Detect which cell encompasses the target text, then output its (x, y) center coordinate. 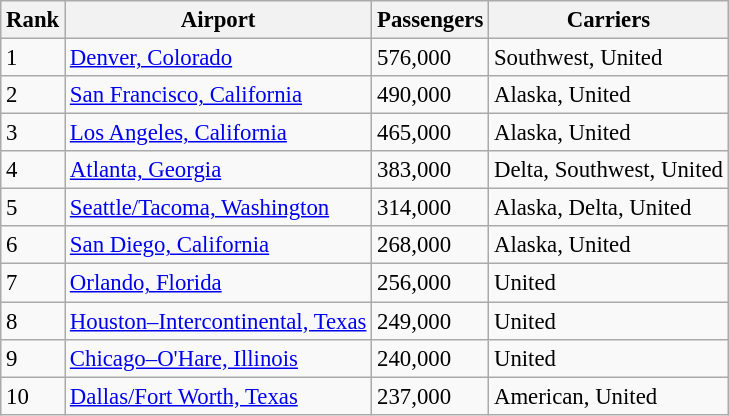
5 (33, 208)
Airport (218, 20)
Carriers (609, 20)
1 (33, 58)
2 (33, 95)
268,000 (430, 245)
Delta, Southwest, United (609, 170)
249,000 (430, 321)
San Diego, California (218, 245)
314,000 (430, 208)
Seattle/Tacoma, Washington (218, 208)
3 (33, 133)
Dallas/Fort Worth, Texas (218, 396)
240,000 (430, 358)
Los Angeles, California (218, 133)
7 (33, 283)
Alaska, Delta, United (609, 208)
383,000 (430, 170)
10 (33, 396)
Rank (33, 20)
Houston–Intercontinental, Texas (218, 321)
8 (33, 321)
Passengers (430, 20)
4 (33, 170)
465,000 (430, 133)
9 (33, 358)
Atlanta, Georgia (218, 170)
256,000 (430, 283)
American, United (609, 396)
Orlando, Florida (218, 283)
576,000 (430, 58)
490,000 (430, 95)
6 (33, 245)
Southwest, United (609, 58)
Chicago–O'Hare, Illinois (218, 358)
San Francisco, California (218, 95)
237,000 (430, 396)
Denver, Colorado (218, 58)
